Output the (x, y) coordinate of the center of the cell containing the given text.  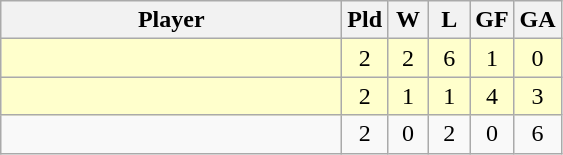
GA (538, 20)
GF (492, 20)
Player (172, 20)
L (450, 20)
3 (538, 96)
W (408, 20)
4 (492, 96)
Pld (365, 20)
